Locate the cell with the specified text and output its (X, Y) center coordinate. 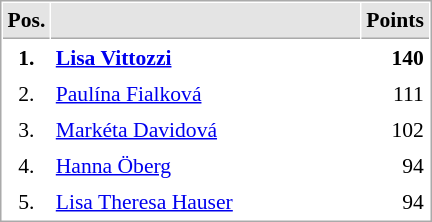
2. (26, 93)
1. (26, 57)
3. (26, 129)
5. (26, 201)
111 (396, 93)
102 (396, 129)
Paulína Fialková (206, 93)
Markéta Davidová (206, 129)
4. (26, 165)
Hanna Öberg (206, 165)
Lisa Vittozzi (206, 57)
140 (396, 57)
Pos. (26, 21)
Points (396, 21)
Lisa Theresa Hauser (206, 201)
